Detect which cell encompasses the target text, then output its (X, Y) center coordinate. 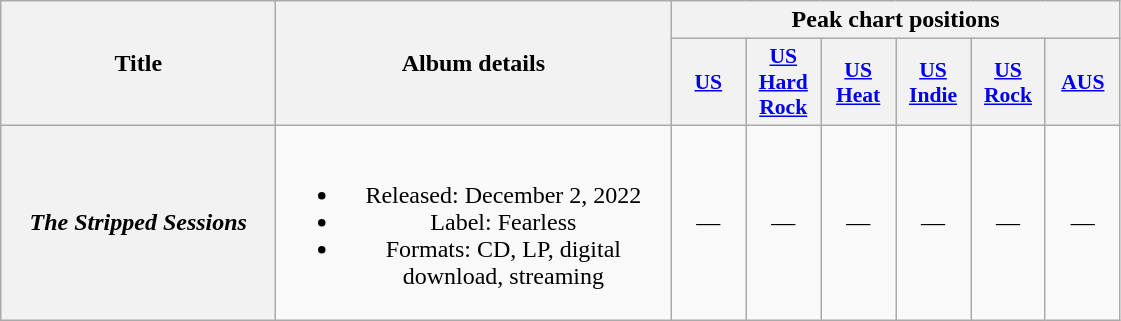
The Stripped Sessions (138, 222)
USHard Rock (784, 82)
USHeat (858, 82)
USRock (1008, 82)
Released: December 2, 2022Label: FearlessFormats: CD, LP, digital download, streaming (474, 222)
Peak chart positions (896, 20)
USIndie (934, 82)
AUS (1082, 82)
Title (138, 64)
US (708, 82)
Album details (474, 64)
